Identify which cell holds the provided text, then report its [x, y] central coordinate. 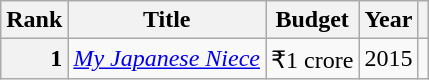
1 [34, 59]
My Japanese Niece [167, 59]
Year [388, 20]
2015 [388, 59]
₹1 crore [312, 59]
Budget [312, 20]
Rank [34, 20]
Title [167, 20]
